Return (x, y) of the center of cell containing provided text 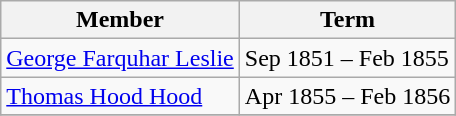
Term (347, 20)
Thomas Hood Hood (120, 96)
Apr 1855 – Feb 1856 (347, 96)
George Farquhar Leslie (120, 58)
Member (120, 20)
Sep 1851 – Feb 1855 (347, 58)
